Find where the given text appears and provide that cell's center as (X, Y) coordinate. 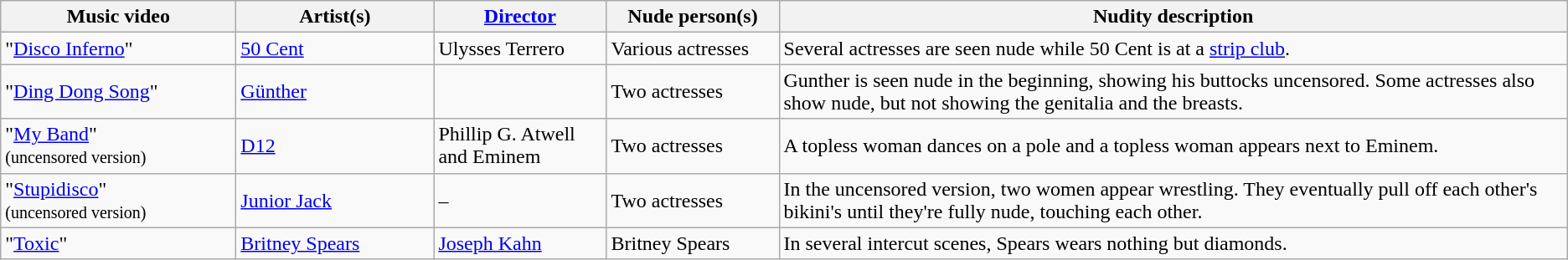
Music video (119, 17)
Various actresses (693, 48)
"Ding Dong Song" (119, 92)
Junior Jack (335, 201)
D12 (335, 145)
Phillip G. Atwell and Eminem (520, 145)
Nude person(s) (693, 17)
50 Cent (335, 48)
Gunther is seen nude in the beginning, showing his buttocks uncensored. Some actresses also show nude, but not showing the genitalia and the breasts. (1173, 92)
"Disco Inferno" (119, 48)
A topless woman dances on a pole and a topless woman appears next to Eminem. (1173, 145)
– (520, 201)
Ulysses Terrero (520, 48)
"Stupidisco" (uncensored version) (119, 201)
"Toxic" (119, 243)
In the uncensored version, two women appear wrestling. They eventually pull off each other's bikini's until they're fully nude, touching each other. (1173, 201)
Joseph Kahn (520, 243)
Artist(s) (335, 17)
Several actresses are seen nude while 50 Cent is at a strip club. (1173, 48)
Nudity description (1173, 17)
Günther (335, 92)
"My Band" (uncensored version) (119, 145)
In several intercut scenes, Spears wears nothing but diamonds. (1173, 243)
Director (520, 17)
